Find where the given text appears and provide that cell's center as [X, Y] coordinate. 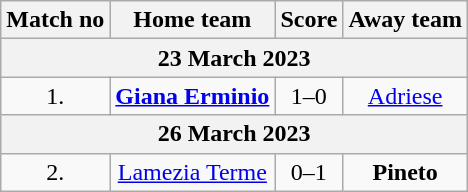
Away team [406, 20]
Adriese [406, 96]
1–0 [309, 96]
0–1 [309, 172]
Pineto [406, 172]
Match no [56, 20]
Score [309, 20]
26 March 2023 [234, 134]
Giana Erminio [192, 96]
1. [56, 96]
Home team [192, 20]
2. [56, 172]
23 March 2023 [234, 58]
Lamezia Terme [192, 172]
